Pinpoint the cell where the given text exists, returning its (X, Y) midpoint coordinate. 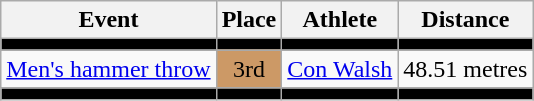
3rd (249, 69)
Men's hammer throw (108, 69)
Event (108, 20)
Place (249, 20)
Con Walsh (340, 69)
Distance (466, 20)
Athlete (340, 20)
48.51 metres (466, 69)
